Locate the cell with the specified text and output its [X, Y] center coordinate. 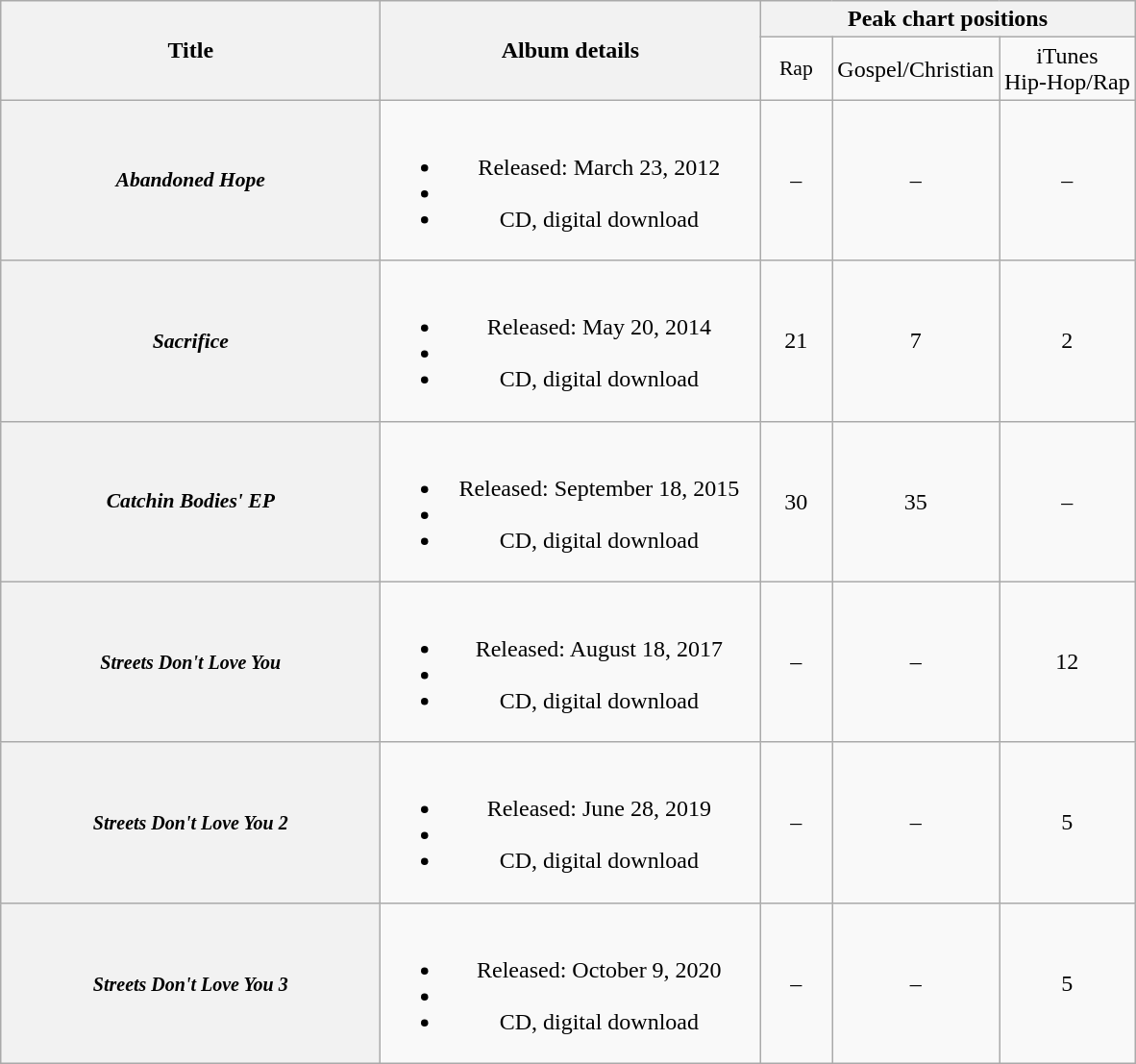
Streets Don't Love You [190, 661]
Peak chart positions [948, 19]
Released: September 18, 2015CD, digital download [571, 502]
iTunesHip-Hop/Rap [1068, 69]
35 [916, 502]
Gospel/Christian [916, 69]
Streets Don't Love You 2 [190, 823]
Released: October 9, 2020CD, digital download [571, 982]
Released: May 20, 2014CD, digital download [571, 340]
30 [796, 502]
Rap [796, 69]
7 [916, 340]
21 [796, 340]
Sacrifice [190, 340]
Released: June 28, 2019CD, digital download [571, 823]
Streets Don't Love You 3 [190, 982]
Released: March 23, 2012CD, digital download [571, 181]
Released: August 18, 2017CD, digital download [571, 661]
2 [1068, 340]
Title [190, 50]
Album details [571, 50]
12 [1068, 661]
Abandoned Hope [190, 181]
Catchin Bodies' EP [190, 502]
